Identify which cell holds the provided text, then report its (X, Y) central coordinate. 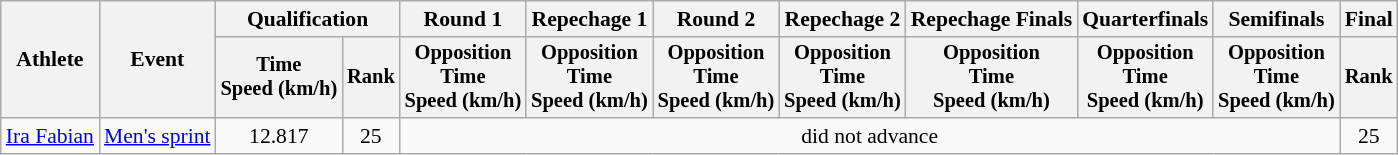
Final (1369, 19)
Ira Fabian (50, 136)
did not advance (870, 136)
Qualification (308, 19)
Repechage 2 (842, 19)
Athlete (50, 60)
Round 2 (716, 19)
Event (158, 60)
TimeSpeed (km/h) (280, 78)
Semifinals (1276, 19)
Quarterfinals (1145, 19)
Repechage Finals (992, 19)
Round 1 (464, 19)
Repechage 1 (590, 19)
12.817 (280, 136)
Men's sprint (158, 136)
